Return [X, Y] of the center of cell containing provided text 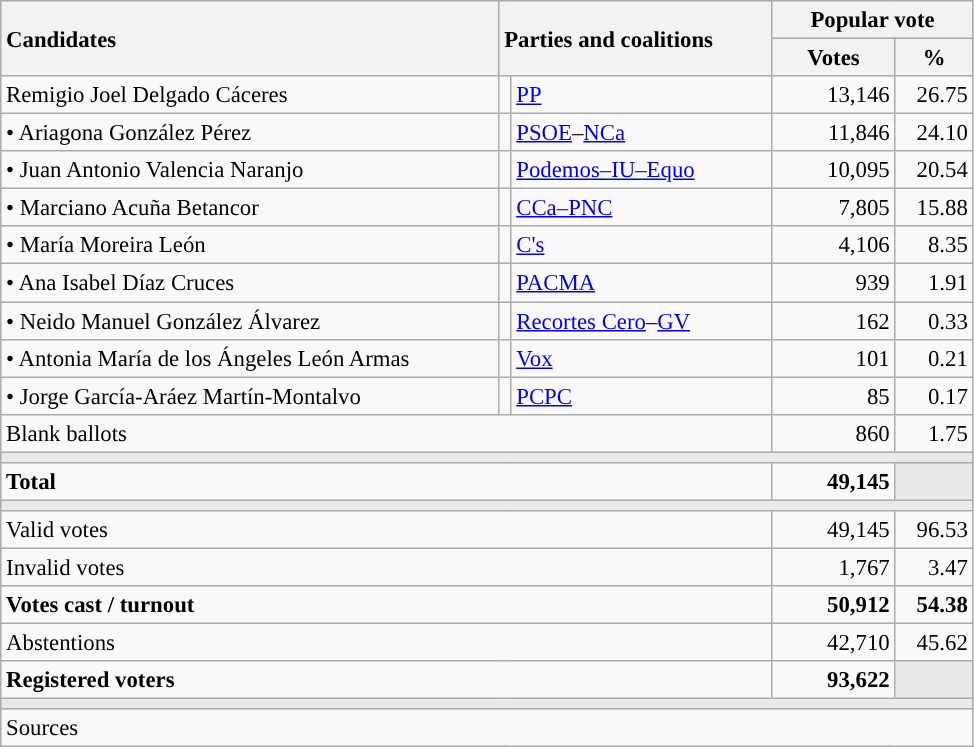
1.91 [934, 283]
CCa–PNC [642, 208]
24.10 [934, 133]
50,912 [834, 605]
Remigio Joel Delgado Cáceres [250, 95]
8.35 [934, 245]
• Marciano Acuña Betancor [250, 208]
Parties and coalitions [636, 38]
% [934, 58]
4,106 [834, 245]
162 [834, 321]
13,146 [834, 95]
939 [834, 283]
• María Moreira León [250, 245]
Invalid votes [386, 567]
Registered voters [386, 680]
Votes [834, 58]
Sources [487, 728]
PSOE–NCa [642, 133]
Vox [642, 358]
PP [642, 95]
54.38 [934, 605]
• Neido Manuel González Álvarez [250, 321]
• Ariagona González Pérez [250, 133]
3.47 [934, 567]
11,846 [834, 133]
20.54 [934, 170]
0.21 [934, 358]
85 [834, 396]
Podemos–IU–Equo [642, 170]
7,805 [834, 208]
Popular vote [872, 20]
860 [834, 433]
Votes cast / turnout [386, 605]
0.33 [934, 321]
42,710 [834, 643]
Total [386, 482]
96.53 [934, 530]
• Juan Antonio Valencia Naranjo [250, 170]
26.75 [934, 95]
Abstentions [386, 643]
PCPC [642, 396]
Valid votes [386, 530]
1.75 [934, 433]
• Jorge García-Aráez Martín-Montalvo [250, 396]
1,767 [834, 567]
101 [834, 358]
C's [642, 245]
45.62 [934, 643]
15.88 [934, 208]
Candidates [250, 38]
Recortes Cero–GV [642, 321]
• Antonia María de los Ángeles León Armas [250, 358]
0.17 [934, 396]
Blank ballots [386, 433]
93,622 [834, 680]
PACMA [642, 283]
10,095 [834, 170]
• Ana Isabel Díaz Cruces [250, 283]
